Determine the (x, y) coordinate at the center of the cell enclosing the given text.  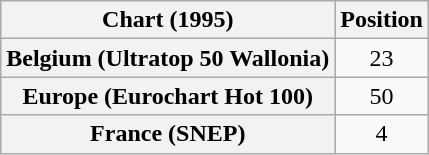
Europe (Eurochart Hot 100) (168, 96)
France (SNEP) (168, 134)
50 (382, 96)
4 (382, 134)
Belgium (Ultratop 50 Wallonia) (168, 58)
Chart (1995) (168, 20)
Position (382, 20)
23 (382, 58)
